Return (x, y) of the center of cell containing provided text 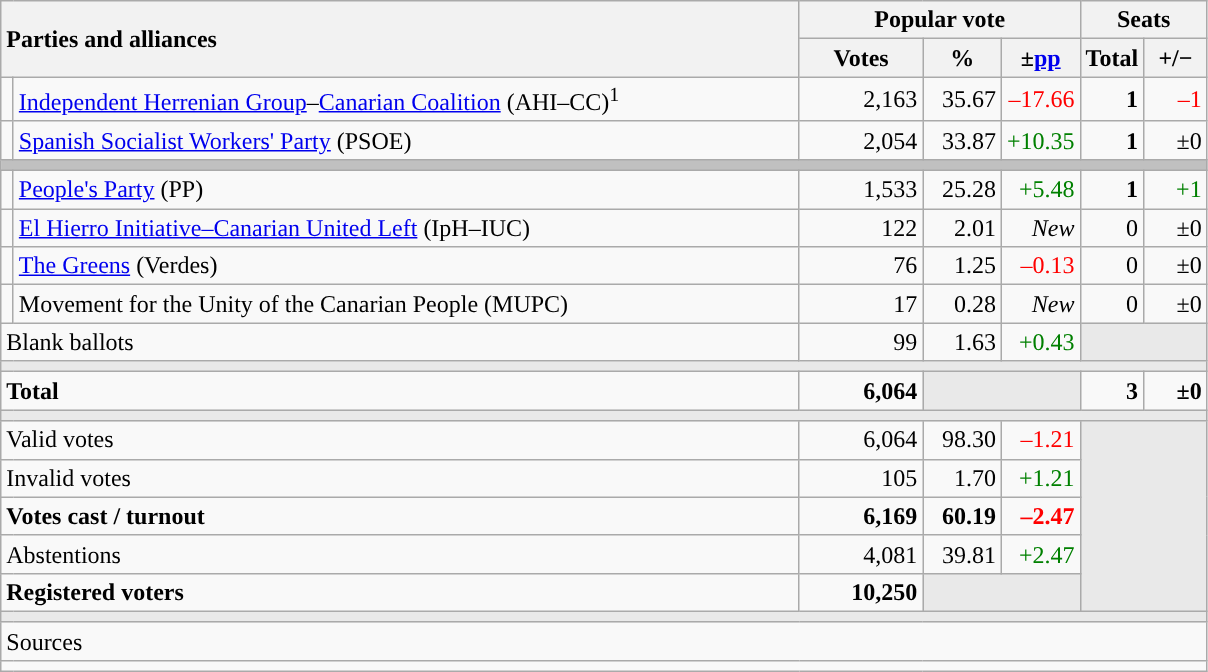
25.28 (962, 190)
People's Party (PP) (406, 190)
1.25 (962, 266)
Votes cast / turnout (400, 516)
Popular vote (940, 20)
–17.66 (1040, 100)
% (962, 58)
Invalid votes (400, 478)
Registered voters (400, 592)
Votes (861, 58)
99 (861, 342)
Independent Herrenian Group–Canarian Coalition (AHI–CC)1 (406, 100)
+1 (1176, 190)
Seats (1144, 20)
35.67 (962, 100)
76 (861, 266)
Movement for the Unity of the Canarian People (MUPC) (406, 304)
6,169 (861, 516)
0.28 (962, 304)
3 (1112, 391)
–1.21 (1040, 440)
Spanish Socialist Workers' Party (PSOE) (406, 140)
2,054 (861, 140)
+0.43 (1040, 342)
Parties and alliances (400, 39)
1,533 (861, 190)
1.63 (962, 342)
+/− (1176, 58)
17 (861, 304)
105 (861, 478)
+5.48 (1040, 190)
4,081 (861, 554)
2,163 (861, 100)
98.30 (962, 440)
+10.35 (1040, 140)
–0.13 (1040, 266)
60.19 (962, 516)
33.87 (962, 140)
Abstentions (400, 554)
The Greens (Verdes) (406, 266)
+2.47 (1040, 554)
2.01 (962, 228)
+1.21 (1040, 478)
122 (861, 228)
–1 (1176, 100)
Sources (604, 641)
1.70 (962, 478)
El Hierro Initiative–Canarian United Left (IpH–IUC) (406, 228)
Blank ballots (400, 342)
Valid votes (400, 440)
39.81 (962, 554)
10,250 (861, 592)
–2.47 (1040, 516)
±pp (1040, 58)
